Detect which cell encompasses the target text, then output its [x, y] center coordinate. 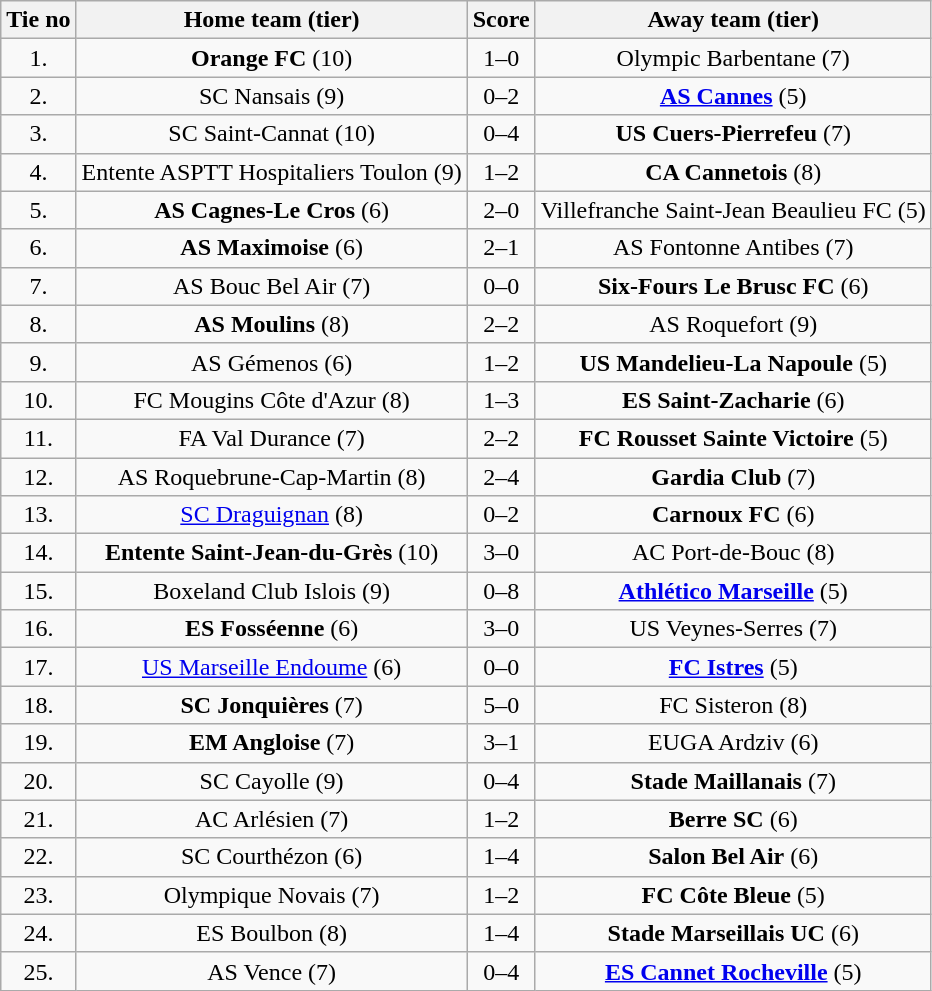
EUGA Ardziv (6) [733, 743]
17. [38, 667]
Tie no [38, 20]
AC Port-de-Bouc (8) [733, 553]
3. [38, 134]
13. [38, 515]
SC Saint-Cannat (10) [272, 134]
AS Cagnes-Le Cros (6) [272, 210]
0–8 [501, 591]
Athlético Marseille (5) [733, 591]
Boxeland Club Islois (9) [272, 591]
SC Nansais (9) [272, 96]
12. [38, 477]
SC Cayolle (9) [272, 781]
ES Boulbon (8) [272, 933]
FC Côte Bleue (5) [733, 895]
AS Fontonne Antibes (7) [733, 248]
10. [38, 400]
3–1 [501, 743]
21. [38, 819]
Stade Marseillais UC (6) [733, 933]
AS Moulins (8) [272, 324]
22. [38, 857]
Away team (tier) [733, 20]
19. [38, 743]
5–0 [501, 705]
US Cuers-Pierrefeu (7) [733, 134]
Villefranche Saint-Jean Beaulieu FC (5) [733, 210]
Score [501, 20]
8. [38, 324]
1–3 [501, 400]
14. [38, 553]
6. [38, 248]
Gardia Club (7) [733, 477]
Six-Fours Le Brusc FC (6) [733, 286]
1–0 [501, 58]
Entente Saint-Jean-du-Grès (10) [272, 553]
AS Gémenos (6) [272, 362]
AS Vence (7) [272, 971]
5. [38, 210]
ES Saint-Zacharie (6) [733, 400]
SC Jonquières (7) [272, 705]
Stade Maillanais (7) [733, 781]
23. [38, 895]
SC Draguignan (8) [272, 515]
US Veynes-Serres (7) [733, 629]
25. [38, 971]
2. [38, 96]
CA Cannetois (8) [733, 172]
Entente ASPTT Hospitaliers Toulon (9) [272, 172]
AS Maximoise (6) [272, 248]
1. [38, 58]
11. [38, 438]
Carnoux FC (6) [733, 515]
FC Istres (5) [733, 667]
24. [38, 933]
AS Roquebrune-Cap-Martin (8) [272, 477]
16. [38, 629]
4. [38, 172]
9. [38, 362]
ES Cannet Rocheville (5) [733, 971]
FC Sisteron (8) [733, 705]
US Marseille Endoume (6) [272, 667]
2–4 [501, 477]
FC Rousset Sainte Victoire (5) [733, 438]
AS Roquefort (9) [733, 324]
AS Bouc Bel Air (7) [272, 286]
2–1 [501, 248]
FA Val Durance (7) [272, 438]
18. [38, 705]
SC Courthézon (6) [272, 857]
Berre SC (6) [733, 819]
ES Fosséenne (6) [272, 629]
15. [38, 591]
Olympique Novais (7) [272, 895]
Home team (tier) [272, 20]
2–0 [501, 210]
7. [38, 286]
Olympic Barbentane (7) [733, 58]
AS Cannes (5) [733, 96]
Orange FC (10) [272, 58]
EM Angloise (7) [272, 743]
Salon Bel Air (6) [733, 857]
AC Arlésien (7) [272, 819]
20. [38, 781]
FC Mougins Côte d'Azur (8) [272, 400]
US Mandelieu-La Napoule (5) [733, 362]
